Output the [x, y] coordinate of the center of the cell containing the given text.  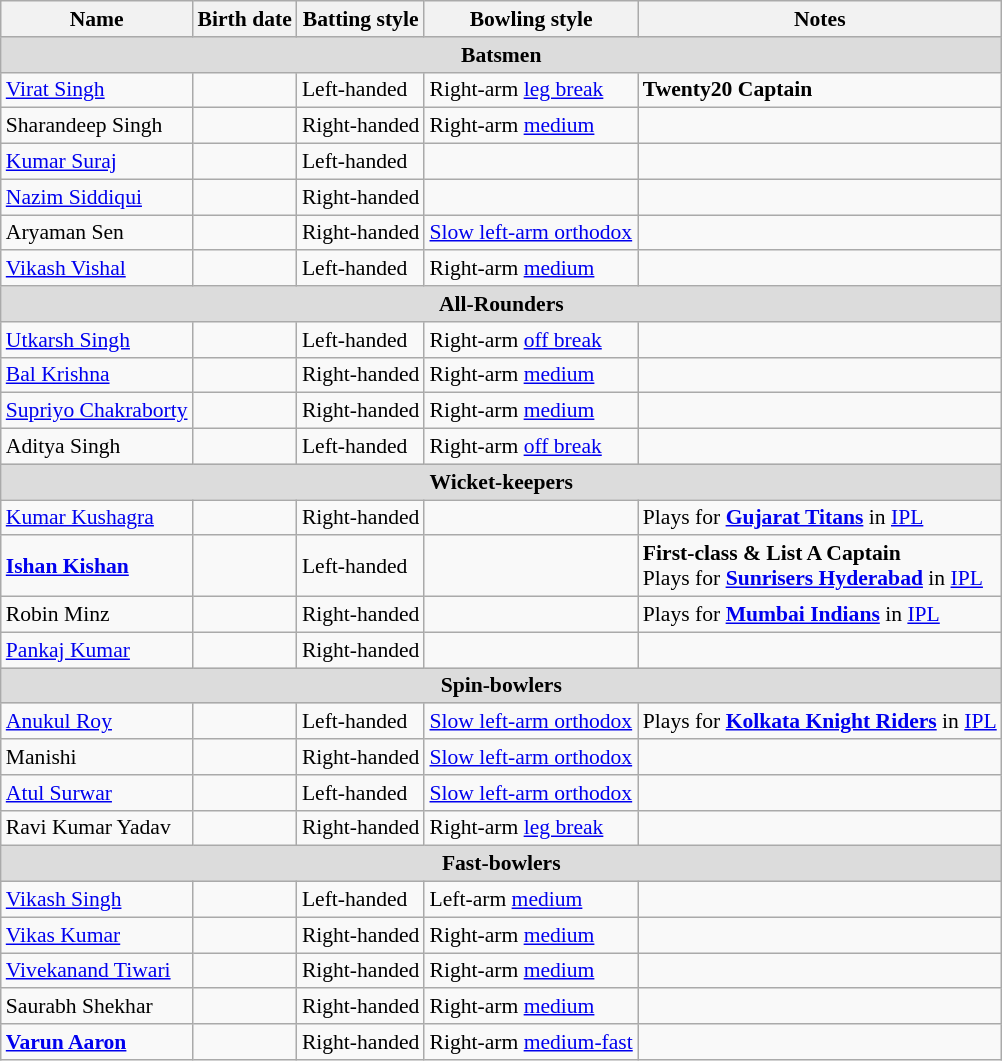
Manishi [97, 757]
Vivekanand Tiwari [97, 971]
Notes [820, 19]
Supriyo Chakraborty [97, 411]
Left-arm medium [530, 900]
All-Rounders [502, 304]
Spin-bowlers [502, 686]
Kumar Kushagra [97, 518]
Ravi Kumar Yadav [97, 828]
Plays for Kolkata Knight Riders in IPL [820, 722]
Vikash Singh [97, 900]
Wicket-keepers [502, 482]
Sharandeep Singh [97, 126]
Bowling style [530, 19]
Varun Aaron [97, 1042]
Bal Krishna [97, 375]
Kumar Suraj [97, 162]
Pankaj Kumar [97, 650]
Saurabh Shekhar [97, 1007]
Robin Minz [97, 615]
Birth date [245, 19]
Virat Singh [97, 90]
Aditya Singh [97, 447]
Plays for Mumbai Indians in IPL [820, 615]
Vikas Kumar [97, 935]
Utkarsh Singh [97, 340]
Aryaman Sen [97, 233]
Fast-bowlers [502, 864]
Batsmen [502, 55]
Anukul Roy [97, 722]
Batting style [361, 19]
Right-arm medium-fast [530, 1042]
Ishan Kishan [97, 566]
Vikash Vishal [97, 269]
First-class & List A Captain Plays for Sunrisers Hyderabad in IPL [820, 566]
Twenty20 Captain [820, 90]
Name [97, 19]
Nazim Siddiqui [97, 197]
Plays for Gujarat Titans in IPL [820, 518]
Atul Surwar [97, 793]
